Provide the (X, Y) coordinate of the cell's center where the given text is located.  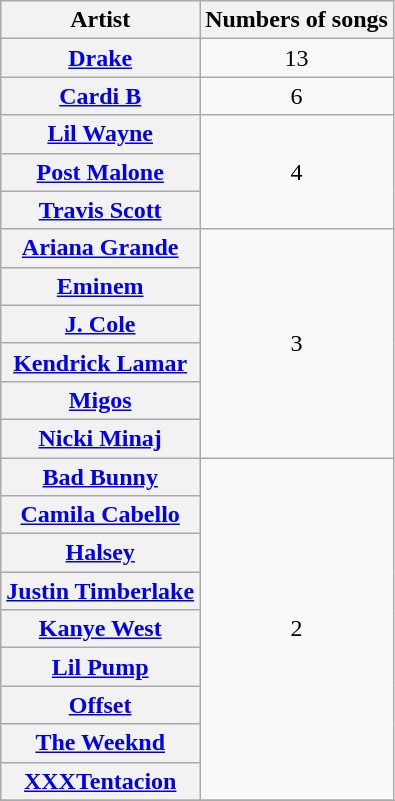
Kanye West (100, 629)
Bad Bunny (100, 477)
The Weeknd (100, 743)
Cardi B (100, 96)
Numbers of songs (297, 20)
Camila Cabello (100, 515)
XXXTentacion (100, 781)
Ariana Grande (100, 248)
4 (297, 172)
Artist (100, 20)
Kendrick Lamar (100, 362)
Offset (100, 705)
Justin Timberlake (100, 591)
Post Malone (100, 172)
J. Cole (100, 324)
Drake (100, 58)
Eminem (100, 286)
Lil Wayne (100, 134)
Nicki Minaj (100, 438)
6 (297, 96)
13 (297, 58)
Travis Scott (100, 210)
Lil Pump (100, 667)
Migos (100, 400)
2 (297, 630)
Halsey (100, 553)
3 (297, 343)
